Output the [x, y] coordinate of the center of the cell containing the given text.  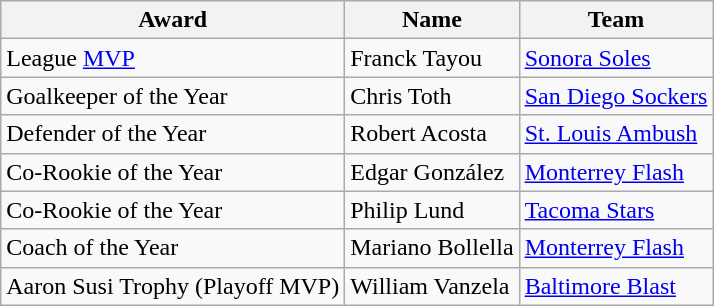
Name [432, 20]
Mariano Bollella [432, 248]
Aaron Susi Trophy (Playoff MVP) [173, 286]
Edgar González [432, 172]
League MVP [173, 58]
William Vanzela [432, 286]
Coach of the Year [173, 248]
Goalkeeper of the Year [173, 96]
Award [173, 20]
Chris Toth [432, 96]
Team [616, 20]
Tacoma Stars [616, 210]
Robert Acosta [432, 134]
Defender of the Year [173, 134]
St. Louis Ambush [616, 134]
Franck Tayou [432, 58]
Sonora Soles [616, 58]
Baltimore Blast [616, 286]
San Diego Sockers [616, 96]
Philip Lund [432, 210]
